Identify which cell holds the provided text, then report its (X, Y) central coordinate. 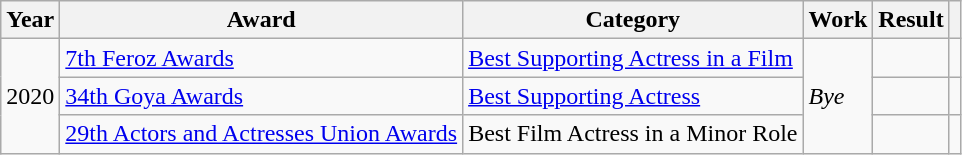
Best Film Actress in a Minor Role (633, 134)
7th Feroz Awards (262, 58)
Result (911, 20)
Year (30, 20)
Award (262, 20)
Best Supporting Actress in a Film (633, 58)
34th Goya Awards (262, 96)
2020 (30, 96)
29th Actors and Actresses Union Awards (262, 134)
Category (633, 20)
Best Supporting Actress (633, 96)
Work (838, 20)
Bye (838, 96)
